Output the (x, y) coordinate of the center of the cell containing the given text.  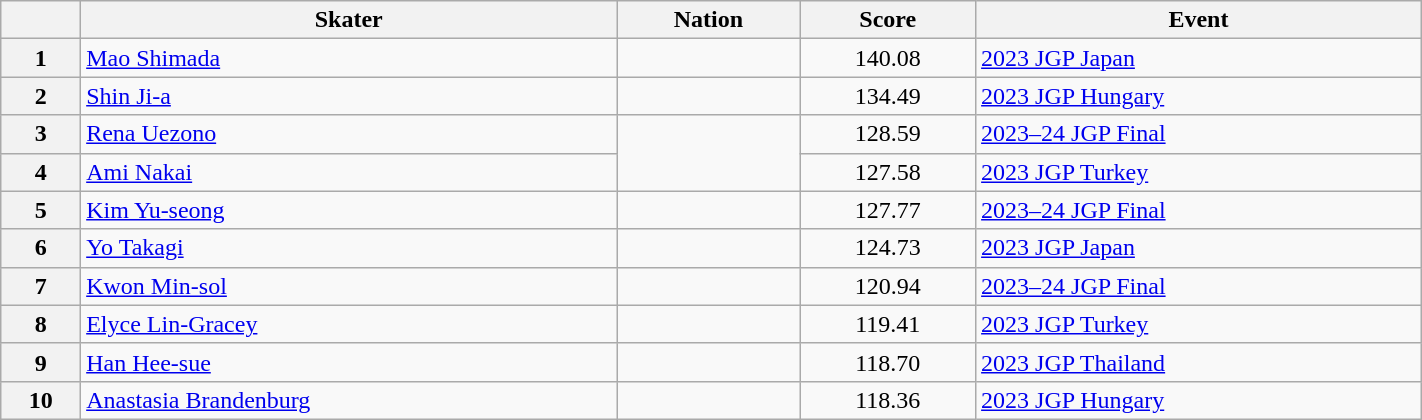
Ami Nakai (349, 172)
2 (41, 96)
Yo Takagi (349, 248)
Skater (349, 20)
Elyce Lin-Gracey (349, 324)
Anastasia Brandenburg (349, 400)
124.73 (888, 248)
128.59 (888, 134)
7 (41, 286)
Mao Shimada (349, 58)
140.08 (888, 58)
1 (41, 58)
127.58 (888, 172)
119.41 (888, 324)
Han Hee-sue (349, 362)
118.70 (888, 362)
8 (41, 324)
118.36 (888, 400)
5 (41, 210)
6 (41, 248)
2023 JGP Thailand (1199, 362)
4 (41, 172)
Event (1199, 20)
Kwon Min-sol (349, 286)
Score (888, 20)
10 (41, 400)
Kim Yu-seong (349, 210)
Nation (708, 20)
127.77 (888, 210)
Rena Uezono (349, 134)
3 (41, 134)
9 (41, 362)
120.94 (888, 286)
Shin Ji-a (349, 96)
134.49 (888, 96)
